For the text-containing cell, return its midpoint in [x, y] coordinate format. 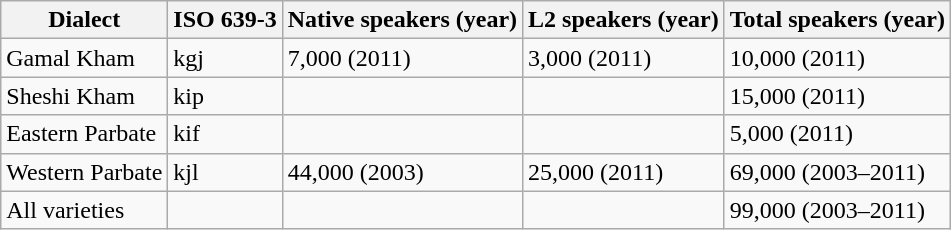
Dialect [84, 20]
69,000 (2003–2011) [837, 172]
L2 speakers (year) [624, 20]
25,000 (2011) [624, 172]
Gamal Kham [84, 58]
ISO 639-3 [225, 20]
kif [225, 134]
44,000 (2003) [402, 172]
5,000 (2011) [837, 134]
kjl [225, 172]
99,000 (2003–2011) [837, 210]
Western Parbate [84, 172]
All varieties [84, 210]
3,000 (2011) [624, 58]
Total speakers (year) [837, 20]
Sheshi Kham [84, 96]
10,000 (2011) [837, 58]
Eastern Parbate [84, 134]
Native speakers (year) [402, 20]
kgj [225, 58]
kip [225, 96]
15,000 (2011) [837, 96]
7,000 (2011) [402, 58]
